Determine the (X, Y) coordinate at the center of the cell enclosing the given text.  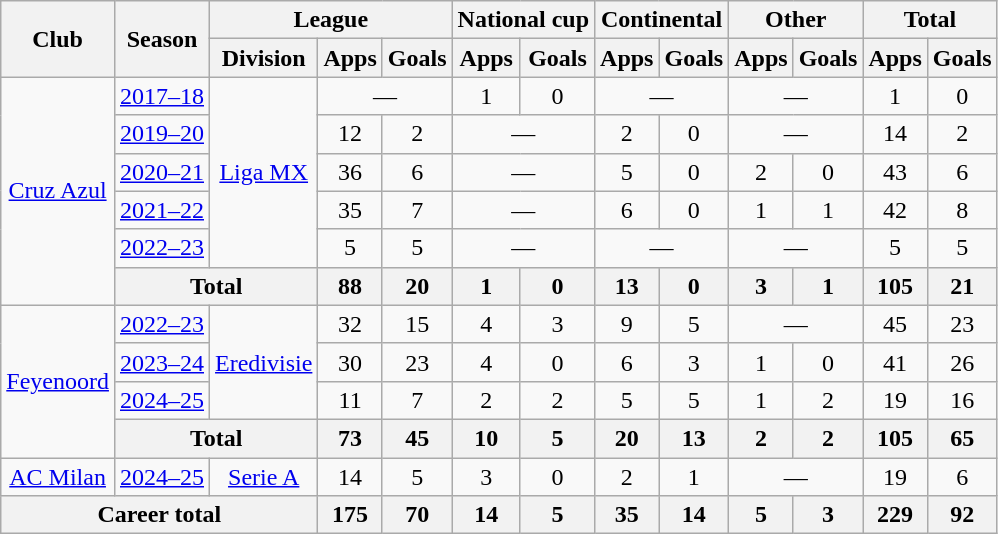
Eredivisie (264, 362)
Cruz Azul (58, 191)
15 (417, 324)
National cup (523, 20)
26 (962, 362)
8 (962, 210)
2023–24 (162, 362)
12 (350, 134)
88 (350, 286)
36 (350, 172)
2017–18 (162, 96)
Season (162, 39)
11 (350, 400)
2021–22 (162, 210)
16 (962, 400)
42 (895, 210)
43 (895, 172)
2019–20 (162, 134)
92 (962, 515)
175 (350, 515)
Other (796, 20)
30 (350, 362)
9 (627, 324)
229 (895, 515)
Division (264, 58)
Continental (662, 20)
AC Milan (58, 477)
2020–21 (162, 172)
League (332, 20)
21 (962, 286)
41 (895, 362)
70 (417, 515)
Club (58, 39)
10 (486, 438)
Career total (160, 515)
Feyenoord (58, 381)
65 (962, 438)
Serie A (264, 477)
Liga MX (264, 172)
32 (350, 324)
73 (350, 438)
